Detect which cell encompasses the target text, then output its [x, y] center coordinate. 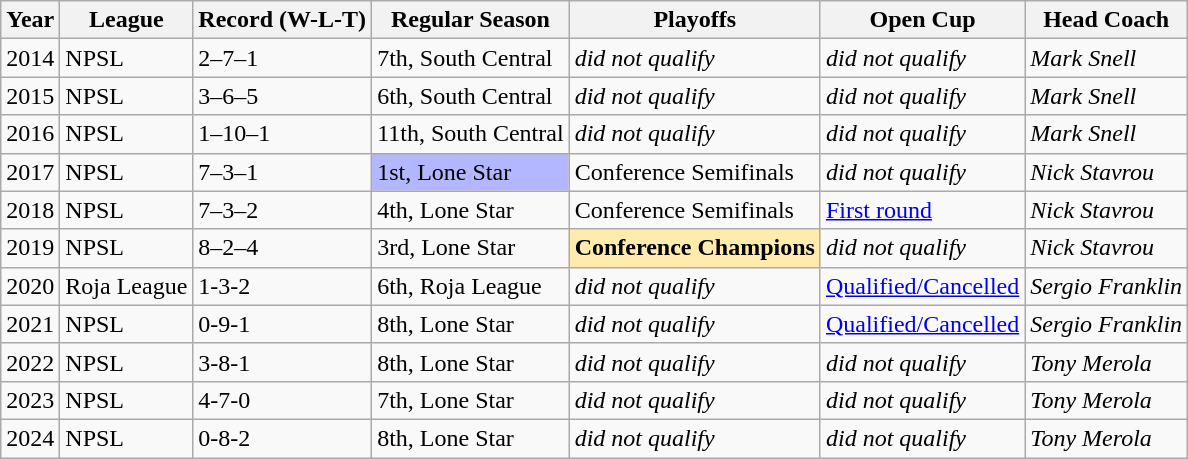
0-8-2 [282, 438]
6th, Roja League [471, 286]
2016 [30, 134]
2024 [30, 438]
7th, South Central [471, 58]
4-7-0 [282, 400]
2015 [30, 96]
Regular Season [471, 20]
Conference Champions [694, 248]
3-8-1 [282, 362]
1st, Lone Star [471, 172]
2023 [30, 400]
Roja League [126, 286]
8–2–4 [282, 248]
2017 [30, 172]
League [126, 20]
2019 [30, 248]
2–7–1 [282, 58]
0-9-1 [282, 324]
2014 [30, 58]
First round [922, 210]
Record (W-L-T) [282, 20]
11th, South Central [471, 134]
Open Cup [922, 20]
2021 [30, 324]
Year [30, 20]
1-3-2 [282, 286]
7th, Lone Star [471, 400]
2022 [30, 362]
1–10–1 [282, 134]
2018 [30, 210]
6th, South Central [471, 96]
7–3–2 [282, 210]
3rd, Lone Star [471, 248]
Playoffs [694, 20]
2020 [30, 286]
Head Coach [1106, 20]
3–6–5 [282, 96]
7–3–1 [282, 172]
4th, Lone Star [471, 210]
